For the text-containing cell, return its midpoint in (x, y) coordinate format. 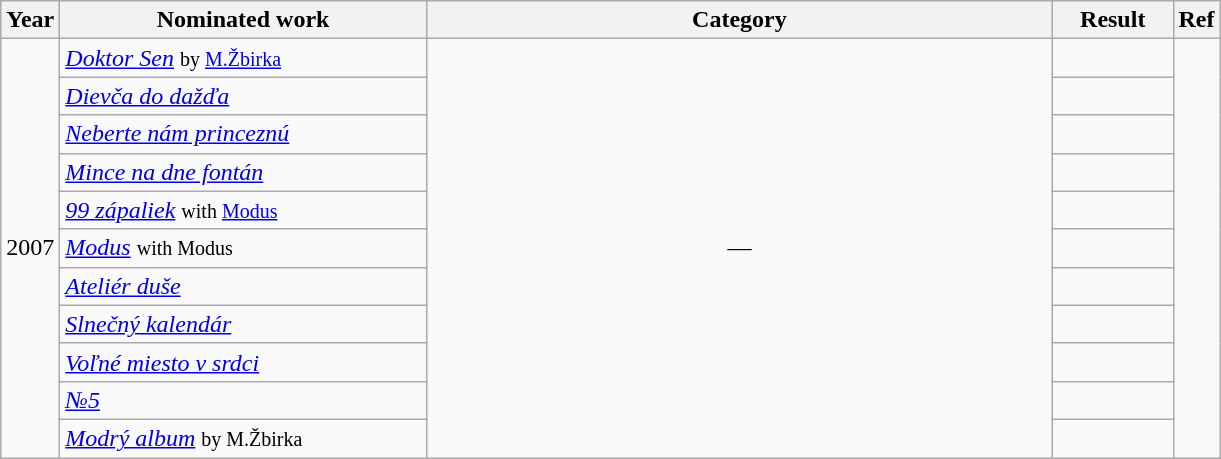
Category (739, 20)
Nominated work (244, 20)
99 zápaliek with Modus (244, 210)
Slnečný kalendár (244, 324)
Neberte nám princeznú (244, 134)
Ateliér duše (244, 286)
Modrý album by M.Žbirka (244, 438)
2007 (30, 248)
Doktor Sen by M.Žbirka (244, 58)
Result (1112, 20)
— (739, 248)
№5 (244, 400)
Year (30, 20)
Dievča do dažďa (244, 96)
Voľné miesto v srdci (244, 362)
Modus with Modus (244, 248)
Ref (1196, 20)
Mince na dne fontán (244, 172)
